Scan for the cell matching the given text and deliver its [x, y] coordinate at center. 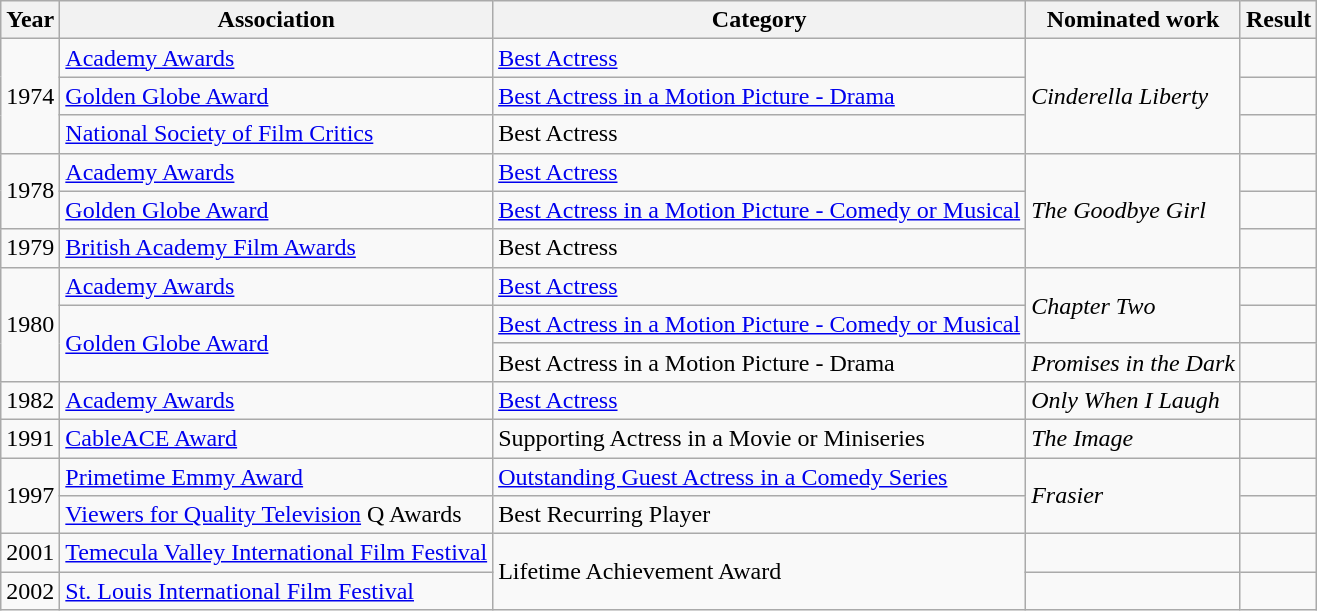
Year [30, 20]
1991 [30, 438]
1978 [30, 191]
Result [1278, 20]
Chapter Two [1134, 305]
Lifetime Achievement Award [760, 572]
Temecula Valley International Film Festival [276, 553]
1982 [30, 400]
Nominated work [1134, 20]
Supporting Actress in a Movie or Miniseries [760, 438]
Cinderella Liberty [1134, 96]
British Academy Film Awards [276, 248]
The Goodbye Girl [1134, 210]
1997 [30, 496]
Frasier [1134, 496]
Association [276, 20]
1974 [30, 96]
CableACE Award [276, 438]
Best Recurring Player [760, 515]
Only When I Laugh [1134, 400]
Primetime Emmy Award [276, 477]
1979 [30, 248]
St. Louis International Film Festival [276, 591]
Outstanding Guest Actress in a Comedy Series [760, 477]
2001 [30, 553]
National Society of Film Critics [276, 134]
Category [760, 20]
2002 [30, 591]
Viewers for Quality Television Q Awards [276, 515]
Promises in the Dark [1134, 362]
The Image [1134, 438]
1980 [30, 324]
